Determine the (x, y) coordinate at the center of the cell enclosing the given text.  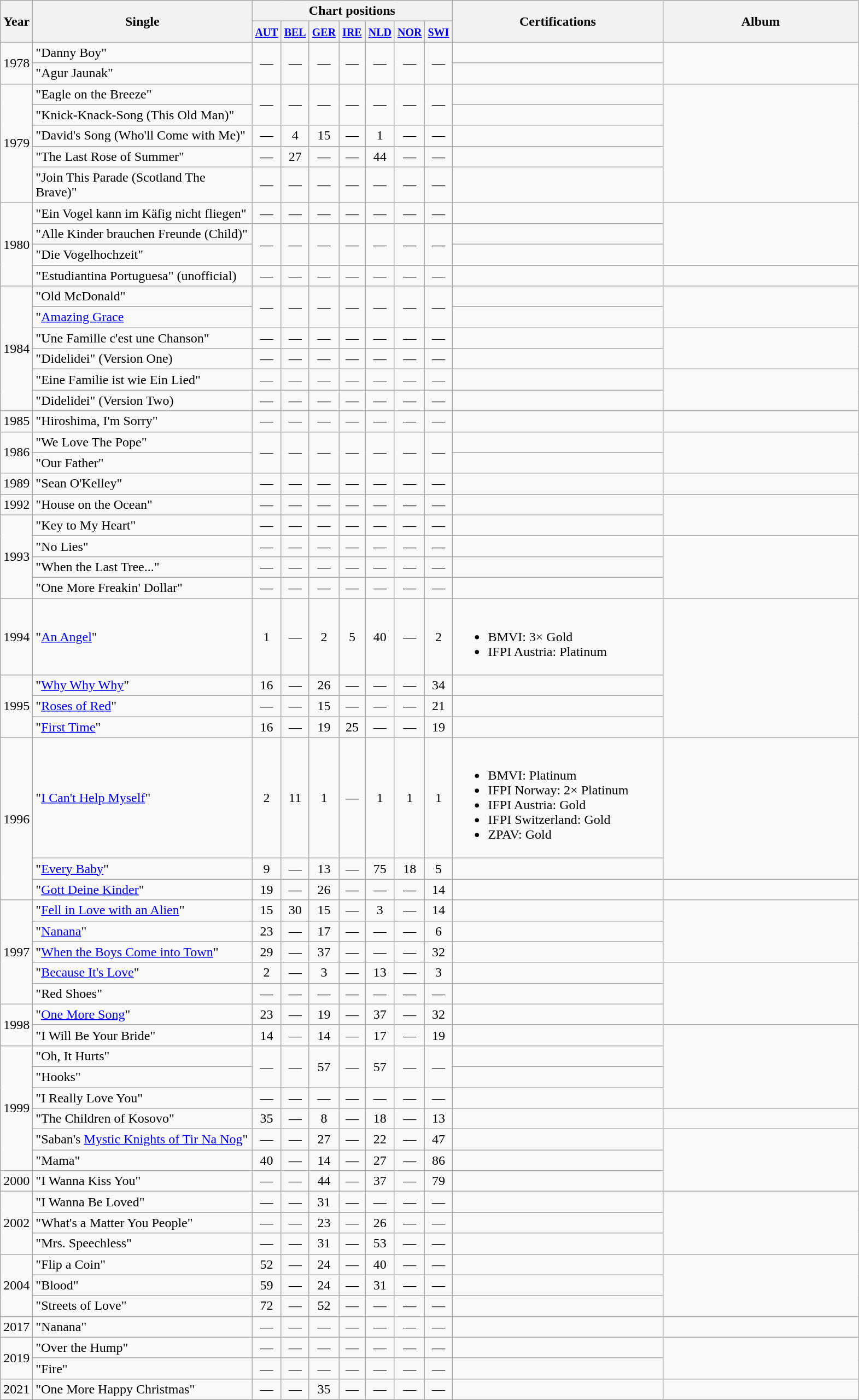
1984 (16, 348)
Album (761, 21)
"Every Baby" (142, 869)
"An Angel" (142, 637)
"When the Boys Come into Town" (142, 952)
"Our Father" (142, 463)
BMVI: 3× GoldIFPI Austria: Platinum (558, 637)
BEL (295, 32)
21 (439, 706)
"Hooks" (142, 1077)
"Knick-Knack-Song (This Old Man)" (142, 115)
"Fell in Love with an Alien" (142, 910)
1994 (16, 637)
1985 (16, 421)
"Mama" (142, 1160)
"David's Song (Who'll Come with Me)" (142, 136)
IRE (352, 32)
"One More Happy Christmas" (142, 1389)
"Because It's Love" (142, 973)
"I Wanna Kiss You" (142, 1181)
"Estudiantina Portuguesa" (unofficial) (142, 275)
"One More Song" (142, 1014)
Year (16, 21)
"Blood" (142, 1285)
NLD (379, 32)
1996 (16, 818)
"Eine Familie ist wie Ein Lied" (142, 380)
79 (439, 1181)
47 (439, 1140)
"Saban's Mystic Knights of Tir Na Nog" (142, 1140)
"I Can't Help Myself" (142, 798)
2002 (16, 1223)
"Streets of Love" (142, 1306)
"Fire" (142, 1368)
"Hiroshima, I'm Sorry" (142, 421)
Certifications (558, 21)
"Sean O'Kelley" (142, 484)
"Key to My Heart" (142, 525)
AUT (267, 32)
1979 (16, 143)
"Eagle on the Breeze" (142, 94)
"Red Shoes" (142, 994)
"Amazing Grace (142, 317)
"I Wanna Be Loved" (142, 1202)
29 (267, 952)
1993 (16, 556)
"I Really Love You" (142, 1098)
6 (439, 931)
1999 (16, 1108)
2019 (16, 1358)
"Mrs. Speechless" (142, 1244)
59 (267, 1285)
NOR (410, 32)
"Die Vogelhochzeit" (142, 254)
"What's a Matter You People" (142, 1223)
1995 (16, 706)
75 (379, 869)
1989 (16, 484)
Single (142, 21)
2017 (16, 1327)
1998 (16, 1025)
"We Love The Pope" (142, 442)
"Alle Kinder brauchen Freunde (Child)" (142, 234)
1978 (16, 63)
"Join This Parade (Scotland The Brave)" (142, 185)
"The Children of Kosovo" (142, 1119)
"Gott Deine Kinder" (142, 890)
"No Lies" (142, 546)
"The Last Rose of Summer" (142, 156)
"Flip a Coin" (142, 1264)
53 (379, 1244)
GER (324, 32)
1997 (16, 952)
BMVI: PlatinumIFPI Norway: 2× PlatinumIFPI Austria: GoldIFPI Switzerland: GoldZPAV: Gold (558, 798)
1992 (16, 504)
"Agur Jaunak" (142, 73)
8 (324, 1119)
"First Time" (142, 727)
1980 (16, 244)
2000 (16, 1181)
"One More Freakin' Dollar" (142, 588)
25 (352, 727)
2021 (16, 1389)
"Danny Boy" (142, 53)
"Oh, It Hurts" (142, 1056)
4 (295, 136)
"Ein Vogel kann im Käfig nicht fliegen" (142, 213)
SWI (439, 32)
"Didelidei" (Version One) (142, 359)
11 (295, 798)
1986 (16, 452)
30 (295, 910)
"Une Famille c'est une Chanson" (142, 338)
"When the Last Tree..." (142, 567)
86 (439, 1160)
22 (379, 1140)
"Old McDonald" (142, 297)
Chart positions (352, 11)
"Didelidei" (Version Two) (142, 400)
2004 (16, 1285)
"Over the Hump" (142, 1347)
"Roses of Red" (142, 706)
9 (267, 869)
"I Will Be Your Bride" (142, 1035)
"House on the Ocean" (142, 504)
72 (267, 1306)
"Why Why Why" (142, 686)
34 (439, 686)
